Locate the cell with the specified text and output its [x, y] center coordinate. 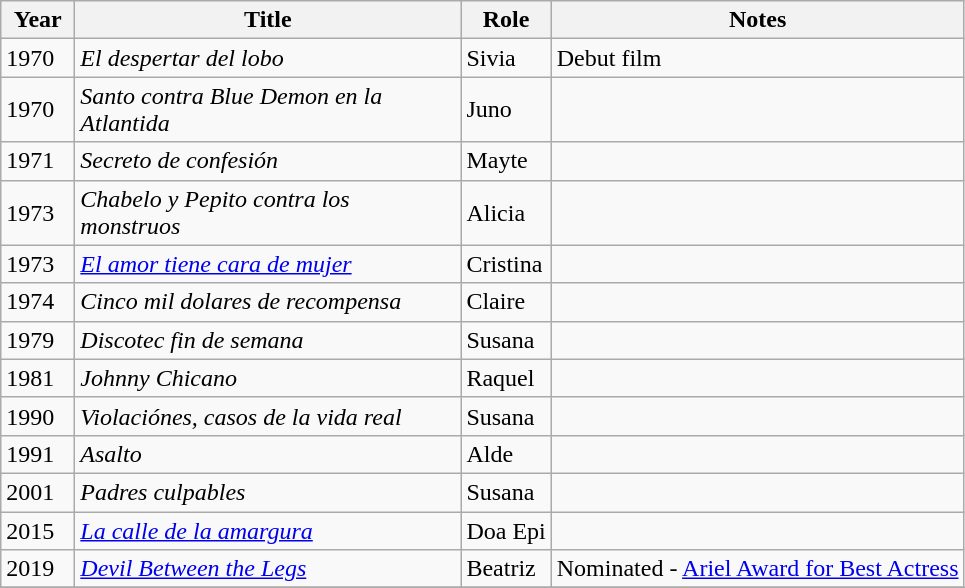
Role [506, 20]
2019 [38, 569]
Title [268, 20]
1974 [38, 302]
Alde [506, 454]
Discotec fin de semana [268, 340]
Doa Epi [506, 531]
2015 [38, 531]
Cinco mil dolares de recompensa [268, 302]
La calle de la amargura [268, 531]
Beatriz [506, 569]
Year [38, 20]
Secreto de confesión [268, 161]
Devil Between the Legs [268, 569]
1979 [38, 340]
Johnny Chicano [268, 378]
1991 [38, 454]
1971 [38, 161]
Asalto [268, 454]
Notes [758, 20]
Nominated - Ariel Award for Best Actress [758, 569]
Violaciónes, casos de la vida real [268, 416]
Santo contra Blue Demon en la Atlantida [268, 110]
Raquel [506, 378]
El despertar del lobo [268, 58]
1990 [38, 416]
Debut film [758, 58]
1981 [38, 378]
Claire [506, 302]
2001 [38, 492]
Juno [506, 110]
Padres culpables [268, 492]
Cristina [506, 264]
Mayte [506, 161]
Sivia [506, 58]
Chabelo y Pepito contra los monstruos [268, 212]
Alicia [506, 212]
El amor tiene cara de mujer [268, 264]
